Determine the [x, y] coordinate at the center of the cell enclosing the given text.  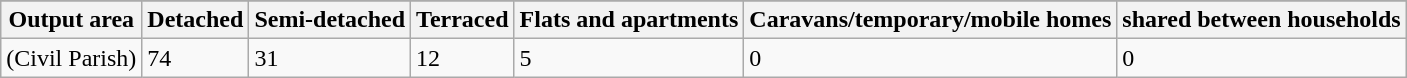
Terraced [462, 20]
Semi-detached [330, 20]
12 [462, 58]
Flats and apartments [629, 20]
31 [330, 58]
shared between households [1262, 20]
74 [196, 58]
Caravans/temporary/mobile homes [930, 20]
Detached [196, 20]
(Civil Parish) [72, 58]
5 [629, 58]
Output area [72, 20]
